Return the [X, Y] coordinate for the center point of the cell that contains the specified text.  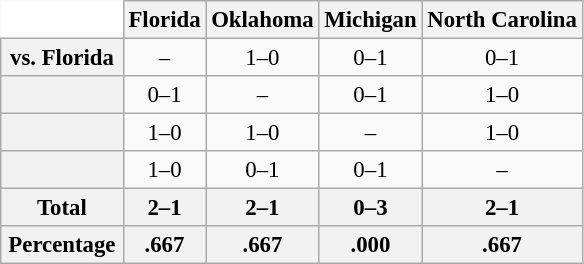
Michigan [370, 20]
Percentage [62, 245]
0–3 [370, 208]
vs. Florida [62, 58]
Total [62, 208]
Florida [164, 20]
.000 [370, 245]
Oklahoma [262, 20]
North Carolina [502, 20]
